Scan for the cell matching the given text and deliver its (x, y) coordinate at center. 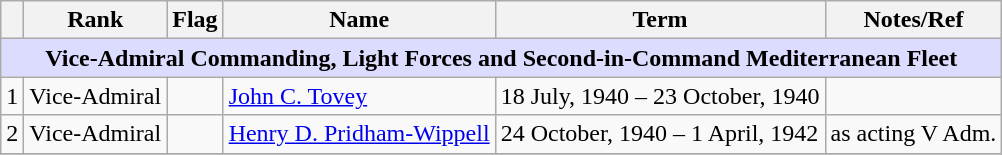
Term (660, 20)
24 October, 1940 – 1 April, 1942 (660, 134)
Flag (195, 20)
2 (12, 134)
as acting V Adm. (914, 134)
Notes/Ref (914, 20)
1 (12, 96)
Rank (96, 20)
Name (359, 20)
Vice-Admiral Commanding, Light Forces and Second-in-Command Mediterranean Fleet (502, 58)
John C. Tovey (359, 96)
Henry D. Pridham-Wippell (359, 134)
18 July, 1940 – 23 October, 1940 (660, 96)
